Capture the cell that displays the provided text and extract its [X, Y] central coordinate. 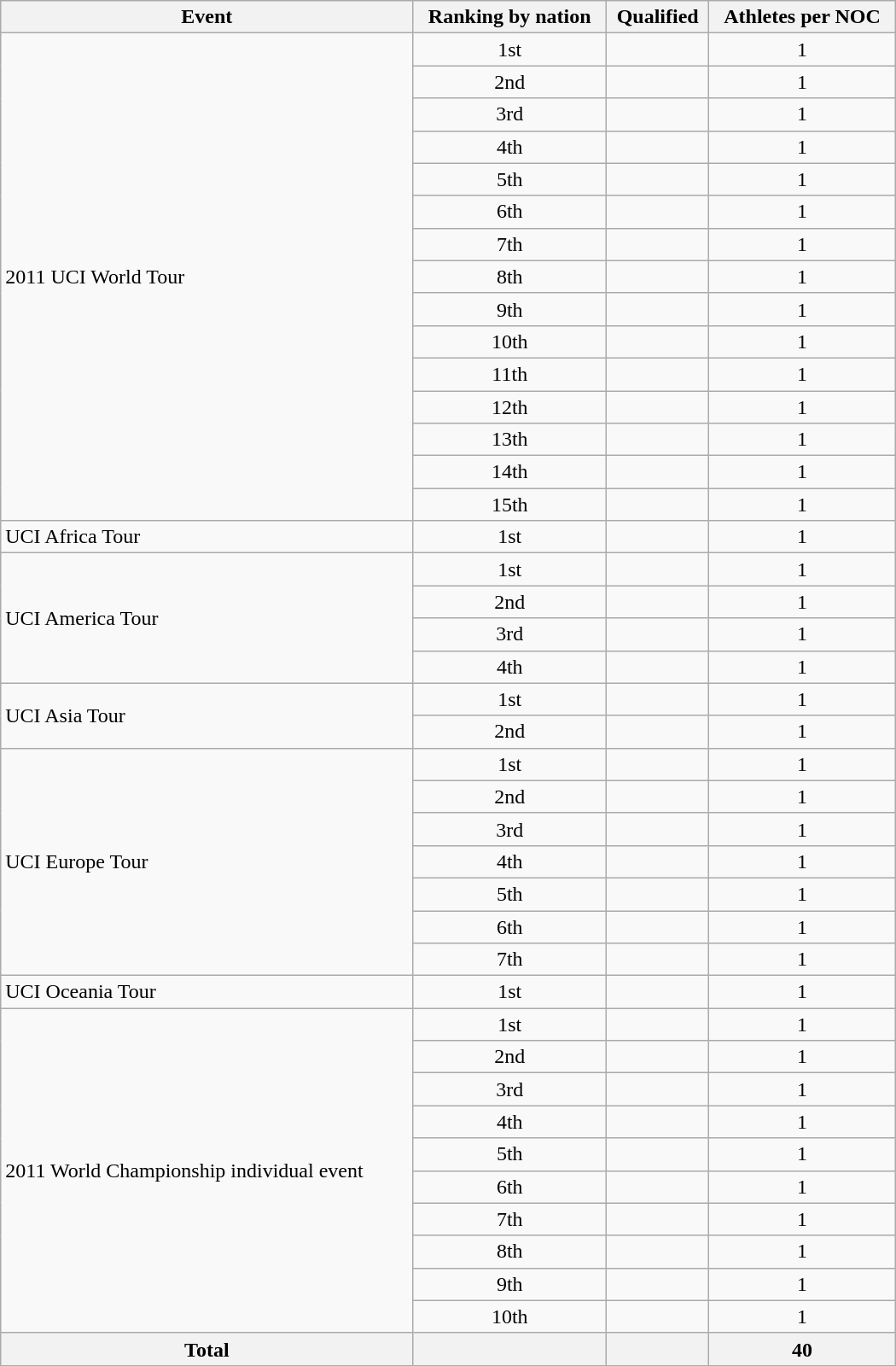
UCI Europe Tour [207, 861]
UCI Asia Tour [207, 715]
Athletes per NOC [802, 17]
UCI Oceania Tour [207, 992]
14th [510, 472]
Total [207, 1349]
2011 World Championship individual event [207, 1171]
2011 UCI World Tour [207, 277]
Ranking by nation [510, 17]
Event [207, 17]
UCI America Tour [207, 618]
UCI Africa Tour [207, 537]
15th [510, 505]
11th [510, 374]
13th [510, 440]
40 [802, 1349]
Qualified [658, 17]
12th [510, 407]
